Detect which cell encompasses the target text, then output its (x, y) center coordinate. 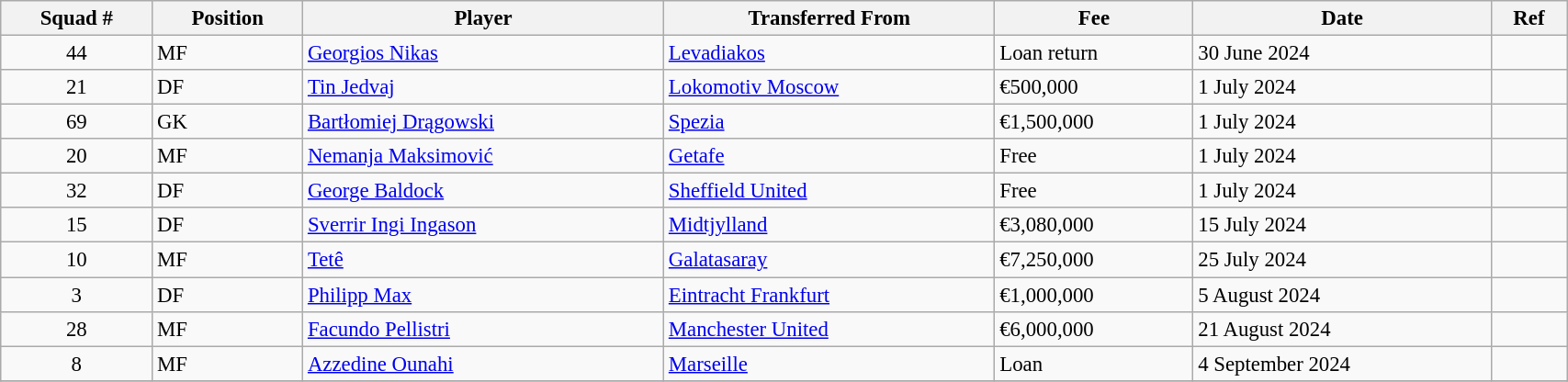
€3,080,000 (1094, 225)
€7,250,000 (1094, 260)
15 July 2024 (1342, 225)
8 (77, 364)
4 September 2024 (1342, 364)
20 (77, 156)
69 (77, 122)
Position (228, 18)
Galatasaray (829, 260)
€6,000,000 (1094, 329)
Squad # (77, 18)
Ref (1529, 18)
Getafe (829, 156)
Lokomotiv Moscow (829, 87)
5 August 2024 (1342, 295)
Sverrir Ingi Ingason (483, 225)
Midtjylland (829, 225)
€1,500,000 (1094, 122)
Marseille (829, 364)
Bartłomiej Drągowski (483, 122)
3 (77, 295)
Fee (1094, 18)
Azzedine Ounahi (483, 364)
Georgios Nikas (483, 53)
GK (228, 122)
21 August 2024 (1342, 329)
Loan return (1094, 53)
Facundo Pellistri (483, 329)
Eintracht Frankfurt (829, 295)
Loan (1094, 364)
25 July 2024 (1342, 260)
Levadiakos (829, 53)
Tin Jedvaj (483, 87)
€500,000 (1094, 87)
Manchester United (829, 329)
€1,000,000 (1094, 295)
Player (483, 18)
Date (1342, 18)
Tetê (483, 260)
Nemanja Maksimović (483, 156)
Philipp Max (483, 295)
30 June 2024 (1342, 53)
Spezia (829, 122)
15 (77, 225)
10 (77, 260)
George Baldock (483, 191)
Transferred From (829, 18)
44 (77, 53)
28 (77, 329)
21 (77, 87)
Sheffield United (829, 191)
32 (77, 191)
